Return the [X, Y] coordinate for the center point of the cell that contains the specified text.  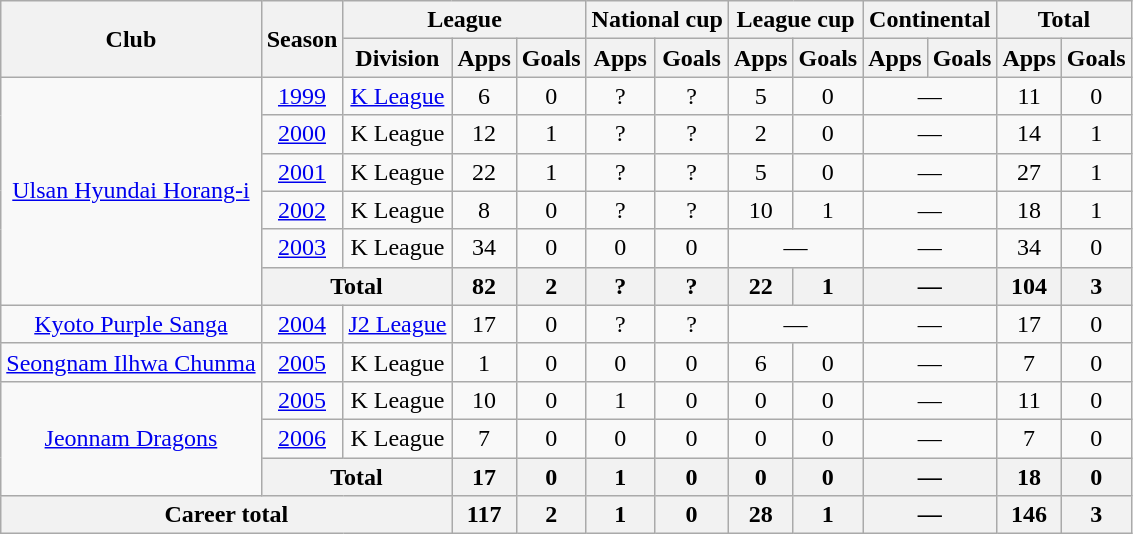
12 [484, 134]
28 [761, 515]
8 [484, 210]
2001 [302, 172]
Career total [226, 515]
14 [1029, 134]
Continental [930, 20]
2000 [302, 134]
Kyoto Purple Sanga [131, 324]
1999 [302, 96]
2004 [302, 324]
Division [398, 58]
146 [1029, 515]
27 [1029, 172]
National cup [657, 20]
J2 League [398, 324]
117 [484, 515]
2003 [302, 248]
Seongnam Ilhwa Chunma [131, 362]
League cup [796, 20]
104 [1029, 286]
League [464, 20]
2002 [302, 210]
Ulsan Hyundai Horang-i [131, 191]
2006 [302, 438]
82 [484, 286]
Season [302, 39]
Jeonnam Dragons [131, 438]
Club [131, 39]
